Scan for the cell matching the given text and deliver its (x, y) coordinate at center. 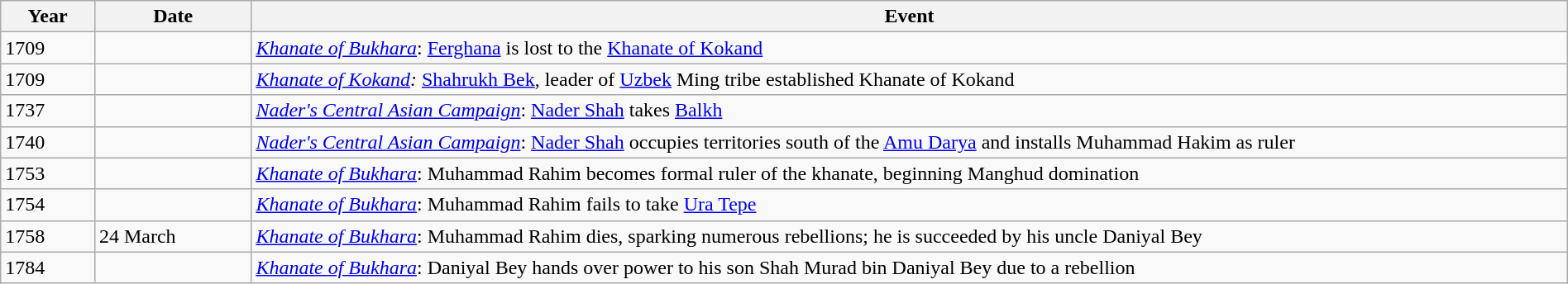
Khanate of Bukhara: Muhammad Rahim becomes formal ruler of the khanate, beginning Manghud domination (910, 173)
Khanate of Bukhara: Ferghana is lost to the Khanate of Kokand (910, 48)
Nader's Central Asian Campaign: Nader Shah occupies territories south of the Amu Darya and installs Muhammad Hakim as ruler (910, 142)
1753 (48, 173)
Nader's Central Asian Campaign: Nader Shah takes Balkh (910, 111)
1784 (48, 267)
1740 (48, 142)
1758 (48, 236)
Khanate of Bukhara: Daniyal Bey hands over power to his son Shah Murad bin Daniyal Bey due to a rebellion (910, 267)
1737 (48, 111)
Khanate of Kokand: Shahrukh Bek, leader of Uzbek Ming tribe established Khanate of Kokand (910, 79)
Year (48, 17)
Khanate of Bukhara: Muhammad Rahim dies, sparking numerous rebellions; he is succeeded by his uncle Daniyal Bey (910, 236)
Khanate of Bukhara: Muhammad Rahim fails to take Ura Tepe (910, 205)
24 March (172, 236)
Date (172, 17)
Event (910, 17)
1754 (48, 205)
